Return the [X, Y] coordinate for the center point of the cell that contains the specified text.  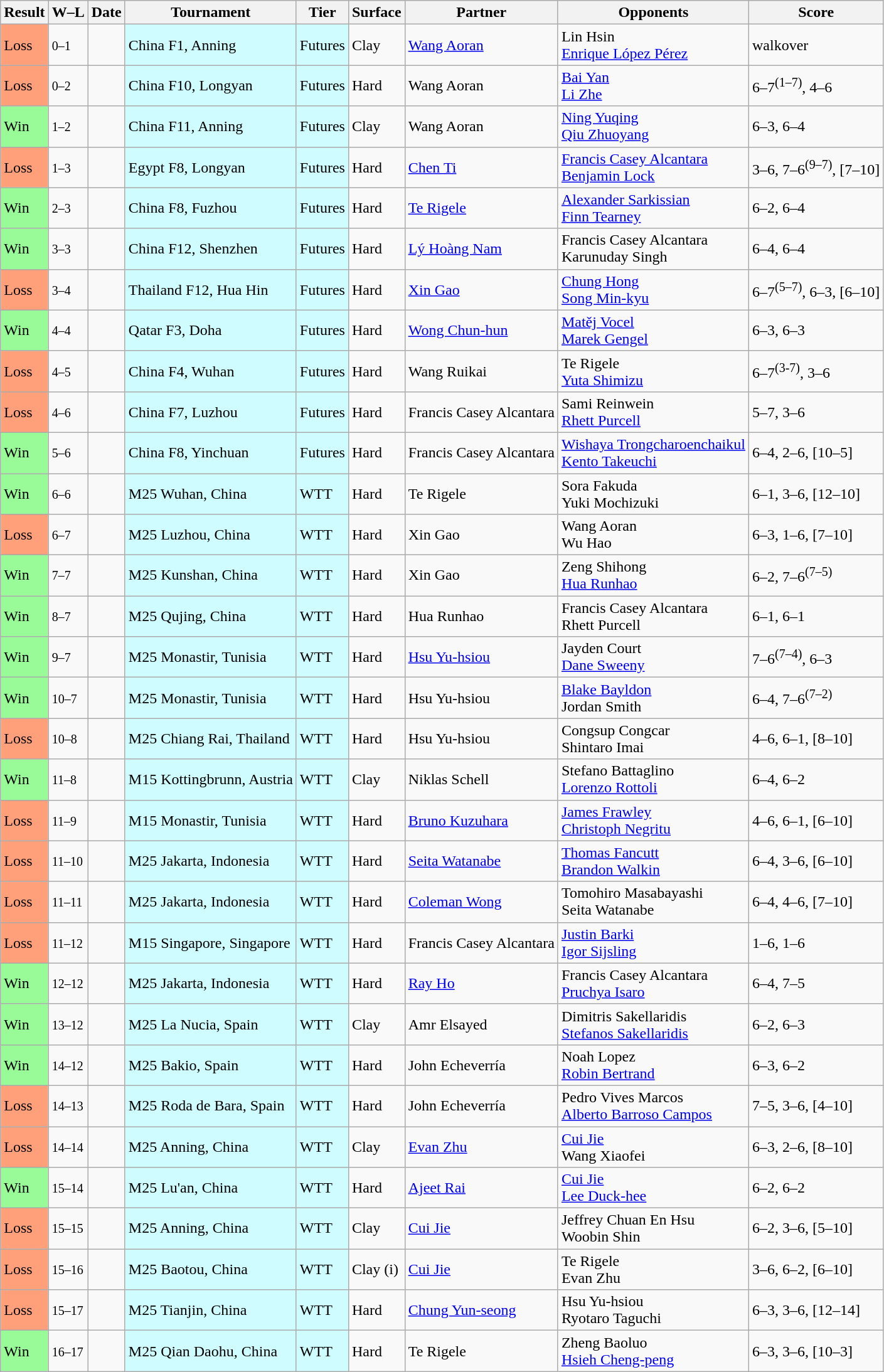
7–5, 3–6, [4–10] [816, 1105]
Niklas Schell [481, 779]
13–12 [68, 1024]
6–3, 3–6, [12–14] [816, 1310]
12–12 [68, 984]
4–4 [68, 330]
1–3 [68, 167]
Wishaya Trongcharoenchaikul Kento Takeuchi [653, 453]
Chen Ti [481, 167]
M25 Kunshan, China [211, 576]
Wang Ruikai [481, 371]
China F4, Wuhan [211, 371]
10–7 [68, 698]
M25 Qian Daohu, China [211, 1351]
6–4, 6–4 [816, 248]
4–6, 6–1, [6–10] [816, 821]
Bai Yan Li Zhe [653, 85]
Coleman Wong [481, 902]
Dimitris Sakellaridis Stefanos Sakellaridis [653, 1024]
Tomohiro Masabayashi Seita Watanabe [653, 902]
0–1 [68, 45]
Francis Casey Alcantara Pruchya Isaro [653, 984]
Justin Barki Igor Sijsling [653, 942]
Cui Jie Lee Duck-hee [653, 1188]
Surface [376, 13]
Bruno Kuzuhara [481, 821]
3–4 [68, 290]
6–3, 2–6, [8–10] [816, 1147]
Francis Casey Alcantara Karunuday Singh [653, 248]
M25 La Nucia, Spain [211, 1024]
Thomas Fancutt Brandon Walkin [653, 861]
China F8, Fuzhou [211, 208]
15–15 [68, 1228]
Amr Elsayed [481, 1024]
6–4, 6–2 [816, 779]
6–7(5–7), 6–3, [6–10] [816, 290]
6–2, 7–6(7–5) [816, 576]
9–7 [68, 657]
15–17 [68, 1310]
6–3, 6–2 [816, 1065]
James Frawley Christoph Negritu [653, 821]
14–12 [68, 1065]
11–11 [68, 902]
China F11, Anning [211, 127]
Te Rigele Evan Zhu [653, 1270]
Egypt F8, Longyan [211, 167]
Chung Hong Song Min-kyu [653, 290]
5–7, 3–6 [816, 412]
7–6(7–4), 6–3 [816, 657]
6–7(1–7), 4–6 [816, 85]
Qatar F3, Doha [211, 330]
M25 Roda de Bara, Spain [211, 1105]
7–7 [68, 576]
Hsu Yu-hsiou Ryotaro Taguchi [653, 1310]
Thailand F12, Hua Hin [211, 290]
Hua Runhao [481, 616]
11–8 [68, 779]
16–17 [68, 1351]
Seita Watanabe [481, 861]
Ning Yuqing Qiu Zhuoyang [653, 127]
Stefano Battaglino Lorenzo Rottoli [653, 779]
Zeng Shihong Hua Runhao [653, 576]
Congsup Congcar Shintaro Imai [653, 739]
walkover [816, 45]
6–2, 6–3 [816, 1024]
W–L [68, 13]
M25 Lu'an, China [211, 1188]
Wong Chun-hun [481, 330]
6–4, 2–6, [10–5] [816, 453]
4–6, 6–1, [8–10] [816, 739]
Matěj Vocel Marek Gengel [653, 330]
Score [816, 13]
1–6, 1–6 [816, 942]
6–1, 6–1 [816, 616]
8–7 [68, 616]
6–3, 6–3 [816, 330]
M25 Wuhan, China [211, 493]
Blake Bayldon Jordan Smith [653, 698]
6–2, 6–2 [816, 1188]
0–2 [68, 85]
China F1, Anning [211, 45]
6–4, 7–5 [816, 984]
3–6, 7–6(9–7), [7–10] [816, 167]
1–2 [68, 127]
Tier [322, 13]
China F7, Luzhou [211, 412]
Alexander Sarkissian Finn Tearney [653, 208]
Wang Aoran Wu Hao [653, 534]
M15 Singapore, Singapore [211, 942]
M25 Bakio, Spain [211, 1065]
Ajeet Rai [481, 1188]
Evan Zhu [481, 1147]
6–7(3-7), 3–6 [816, 371]
China F12, Shenzhen [211, 248]
14–14 [68, 1147]
China F10, Longyan [211, 85]
Tournament [211, 13]
11–9 [68, 821]
M25 Qujing, China [211, 616]
M15 Monastir, Tunisia [211, 821]
3–6, 6–2, [6–10] [816, 1270]
6–6 [68, 493]
6–1, 3–6, [12–10] [816, 493]
Lin Hsin Enrique López Pérez [653, 45]
Lý Hoàng Nam [481, 248]
6–3, 6–4 [816, 127]
Opponents [653, 13]
Noah Lopez Robin Bertrand [653, 1065]
Francis Casey Alcantara Benjamin Lock [653, 167]
6–3, 1–6, [7–10] [816, 534]
Francis Casey Alcantara Rhett Purcell [653, 616]
6–7 [68, 534]
M25 Chiang Rai, Thailand [211, 739]
M15 Kottingbrunn, Austria [211, 779]
15–16 [68, 1270]
6–2, 6–4 [816, 208]
2–3 [68, 208]
Clay (i) [376, 1270]
M25 Baotou, China [211, 1270]
3–3 [68, 248]
11–12 [68, 942]
Jayden Court Dane Sweeny [653, 657]
6–3, 3–6, [10–3] [816, 1351]
Partner [481, 13]
Sami Reinwein Rhett Purcell [653, 412]
Date [107, 13]
Te Rigele Yuta Shimizu [653, 371]
Ray Ho [481, 984]
Chung Yun-seong [481, 1310]
14–13 [68, 1105]
4–5 [68, 371]
6–2, 3–6, [5–10] [816, 1228]
15–14 [68, 1188]
Sora Fakuda Yuki Mochizuki [653, 493]
6–4, 4–6, [7–10] [816, 902]
4–6 [68, 412]
6–4, 7–6(7–2) [816, 698]
6–4, 3–6, [6–10] [816, 861]
M25 Tianjin, China [211, 1310]
Zheng Baoluo Hsieh Cheng-peng [653, 1351]
Pedro Vives Marcos Alberto Barroso Campos [653, 1105]
Cui Jie Wang Xiaofei [653, 1147]
5–6 [68, 453]
10–8 [68, 739]
Result [24, 13]
Jeffrey Chuan En Hsu Woobin Shin [653, 1228]
China F8, Yinchuan [211, 453]
M25 Luzhou, China [211, 534]
11–10 [68, 861]
